Determine the [X, Y] coordinate at the center of the cell enclosing the given text.  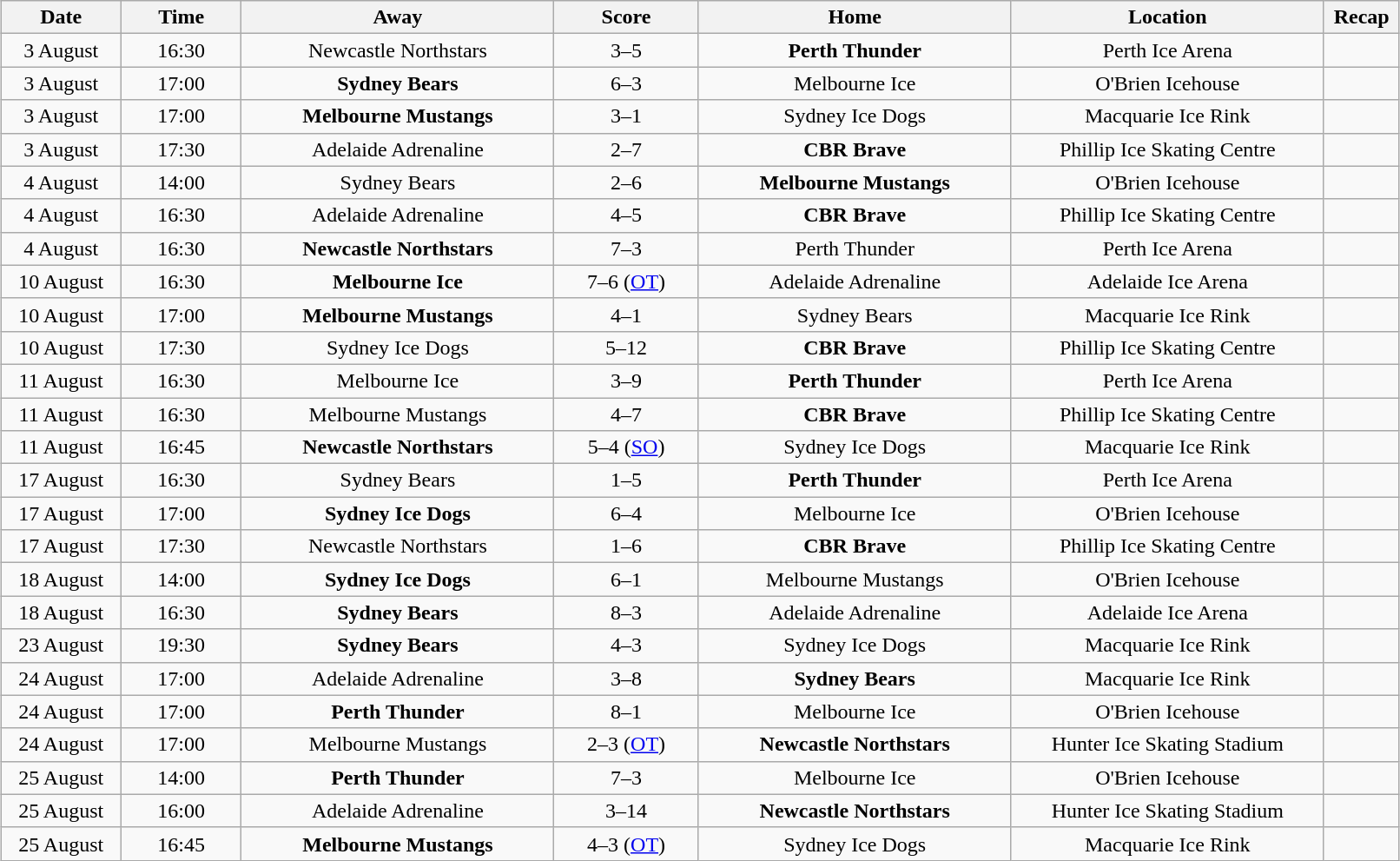
2–3 (OT) [626, 745]
4–3 (OT) [626, 844]
16:00 [181, 811]
19:30 [181, 646]
4–1 [626, 315]
7–6 (OT) [626, 281]
8–1 [626, 712]
Time [181, 17]
Recap [1362, 17]
6–4 [626, 513]
Away [398, 17]
1–5 [626, 480]
3–1 [626, 116]
8–3 [626, 613]
3–9 [626, 381]
23 August [61, 646]
6–3 [626, 83]
Location [1167, 17]
4–7 [626, 414]
4–3 [626, 646]
Date [61, 17]
2–7 [626, 149]
5–4 (SO) [626, 447]
6–1 [626, 580]
4–5 [626, 215]
Home [855, 17]
3–5 [626, 50]
3–8 [626, 679]
5–12 [626, 348]
3–14 [626, 811]
1–6 [626, 546]
Score [626, 17]
2–6 [626, 182]
